Identify which cell holds the provided text, then report its (x, y) central coordinate. 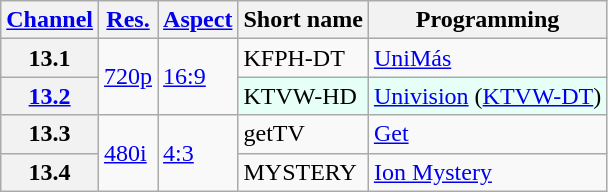
13.4 (50, 172)
720p (128, 77)
13.1 (50, 58)
getTV (303, 134)
Res. (128, 20)
Get (487, 134)
KFPH-DT (303, 58)
16:9 (198, 77)
MYSTERY (303, 172)
Ion Mystery (487, 172)
13.2 (50, 96)
13.3 (50, 134)
Aspect (198, 20)
4:3 (198, 153)
Channel (50, 20)
Univision (KTVW-DT) (487, 96)
KTVW-HD (303, 96)
UniMás (487, 58)
Short name (303, 20)
480i (128, 153)
Programming (487, 20)
